Identify which cell holds the provided text, then report its (X, Y) central coordinate. 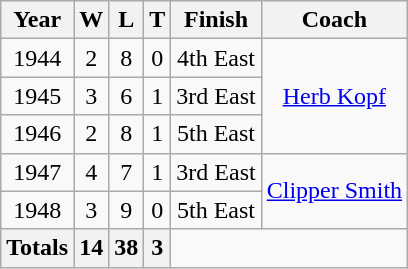
L (126, 20)
T (158, 20)
9 (126, 210)
Clipper Smith (334, 191)
4th East (216, 58)
Finish (216, 20)
Coach (334, 20)
Herb Kopf (334, 96)
1946 (38, 134)
6 (126, 96)
1948 (38, 210)
1947 (38, 172)
1945 (38, 96)
W (92, 20)
14 (92, 248)
38 (126, 248)
4 (92, 172)
Year (38, 20)
Totals (38, 248)
7 (126, 172)
1944 (38, 58)
